Pinpoint the cell where the given text exists, returning its [x, y] midpoint coordinate. 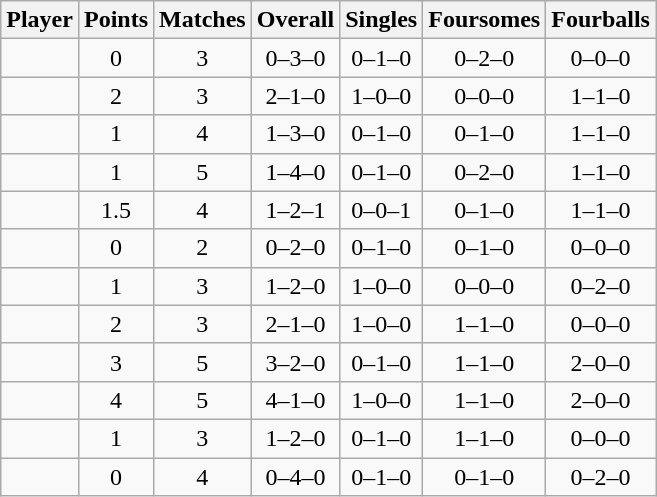
0–4–0 [295, 477]
3–2–0 [295, 362]
1–3–0 [295, 134]
1.5 [116, 210]
Overall [295, 20]
1–2–1 [295, 210]
Matches [203, 20]
Points [116, 20]
Foursomes [484, 20]
0–0–1 [382, 210]
0–3–0 [295, 58]
4–1–0 [295, 400]
1–4–0 [295, 172]
Player [40, 20]
Fourballs [601, 20]
Singles [382, 20]
